Return the [X, Y] coordinate for the center point of the cell that contains the specified text.  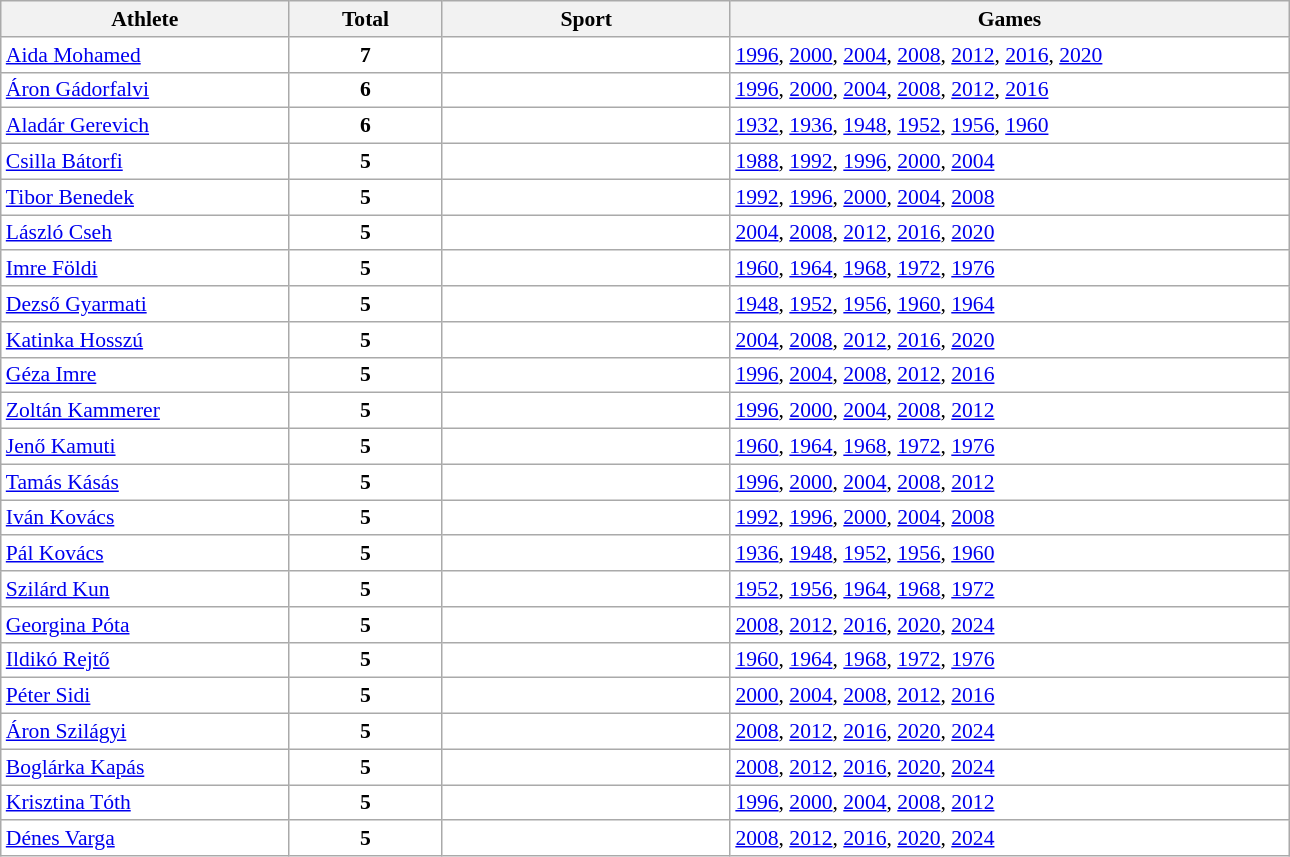
Tibor Benedek [145, 197]
Ildikó Rejtő [145, 660]
Aladár Gerevich [145, 126]
Krisztina Tóth [145, 803]
1936, 1948, 1952, 1956, 1960 [1009, 554]
Jenő Kamuti [145, 447]
Dénes Varga [145, 839]
Zoltán Kammerer [145, 411]
2000, 2004, 2008, 2012, 2016 [1009, 696]
Sport [586, 19]
1948, 1952, 1956, 1960, 1964 [1009, 304]
Aida Mohamed [145, 55]
Áron Szilágyi [145, 732]
Áron Gádorfalvi [145, 90]
Pál Kovács [145, 554]
Péter Sidi [145, 696]
Imre Földi [145, 269]
László Cseh [145, 233]
Boglárka Kapás [145, 767]
7 [366, 55]
1932, 1936, 1948, 1952, 1956, 1960 [1009, 126]
Dezső Gyarmati [145, 304]
Total [366, 19]
Katinka Hosszú [145, 340]
Tamás Kásás [145, 482]
Csilla Bátorfi [145, 162]
Szilárd Kun [145, 589]
Georgina Póta [145, 625]
1988, 1992, 1996, 2000, 2004 [1009, 162]
1996, 2000, 2004, 2008, 2012, 2016, 2020 [1009, 55]
1996, 2004, 2008, 2012, 2016 [1009, 375]
1952, 1956, 1964, 1968, 1972 [1009, 589]
1996, 2000, 2004, 2008, 2012, 2016 [1009, 90]
Iván Kovács [145, 518]
Games [1009, 19]
Athlete [145, 19]
Géza Imre [145, 375]
